From the cell containing the given text, extract its center point as (x, y) coordinate. 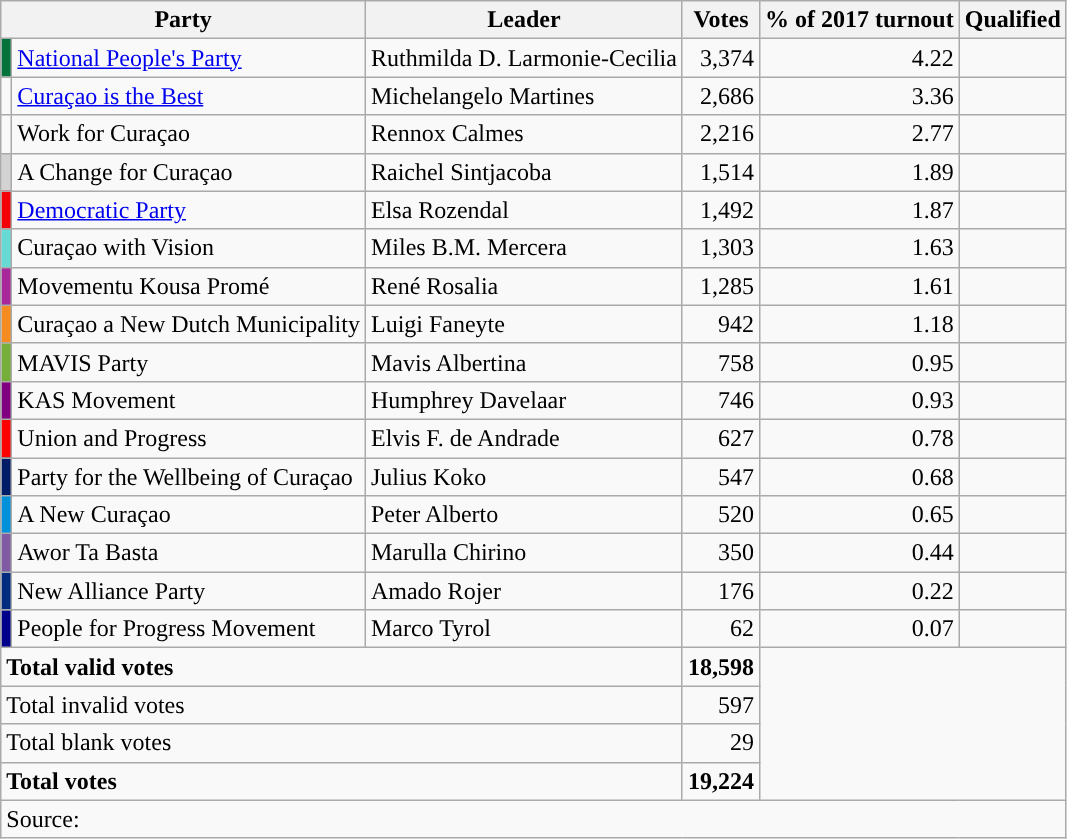
2,686 (720, 96)
62 (720, 629)
Rennox Calmes (524, 134)
Marco Tyrol (524, 629)
1,492 (720, 210)
Party for the Wellbeing of Curaçao (189, 477)
627 (720, 438)
1.18 (859, 324)
% of 2017 turnout (859, 20)
Marulla Chirino (524, 553)
Curaçao a New Dutch Municipality (189, 324)
A New Curaçao (189, 515)
Total votes (342, 781)
Source: (534, 819)
176 (720, 591)
0.44 (859, 553)
4.22 (859, 58)
Qualified (1012, 20)
Curaçao with Vision (189, 248)
Party (184, 20)
1.87 (859, 210)
New Alliance Party (189, 591)
Raichel Sintjacoba (524, 172)
Miles B.M. Mercera (524, 248)
Luigi Faneyte (524, 324)
Michelangelo Martines (524, 96)
Elvis F. de Andrade (524, 438)
597 (720, 705)
350 (720, 553)
758 (720, 362)
0.68 (859, 477)
Humphrey Davelaar (524, 400)
520 (720, 515)
1,303 (720, 248)
0.65 (859, 515)
Total blank votes (342, 743)
18,598 (720, 667)
942 (720, 324)
MAVIS Party (189, 362)
2,216 (720, 134)
Amado Rojer (524, 591)
0.93 (859, 400)
People for Progress Movement (189, 629)
3.36 (859, 96)
Votes (720, 20)
1.61 (859, 286)
Ruthmilda D. Larmonie-Cecilia (524, 58)
René Rosalia (524, 286)
KAS Movement (189, 400)
A Change for Curaçao (189, 172)
29 (720, 743)
1,514 (720, 172)
3,374 (720, 58)
0.95 (859, 362)
Total invalid votes (342, 705)
Peter Alberto (524, 515)
Democratic Party (189, 210)
1.63 (859, 248)
0.07 (859, 629)
Elsa Rozendal (524, 210)
Total valid votes (342, 667)
Curaçao is the Best (189, 96)
19,224 (720, 781)
547 (720, 477)
Julius Koko (524, 477)
0.78 (859, 438)
Movementu Kousa Promé (189, 286)
Union and Progress (189, 438)
1,285 (720, 286)
0.22 (859, 591)
Leader (524, 20)
1.89 (859, 172)
746 (720, 400)
Awor Ta Basta (189, 553)
Mavis Albertina (524, 362)
National People's Party (189, 58)
2.77 (859, 134)
Work for Curaçao (189, 134)
